Pinpoint the cell where the given text exists, returning its [x, y] midpoint coordinate. 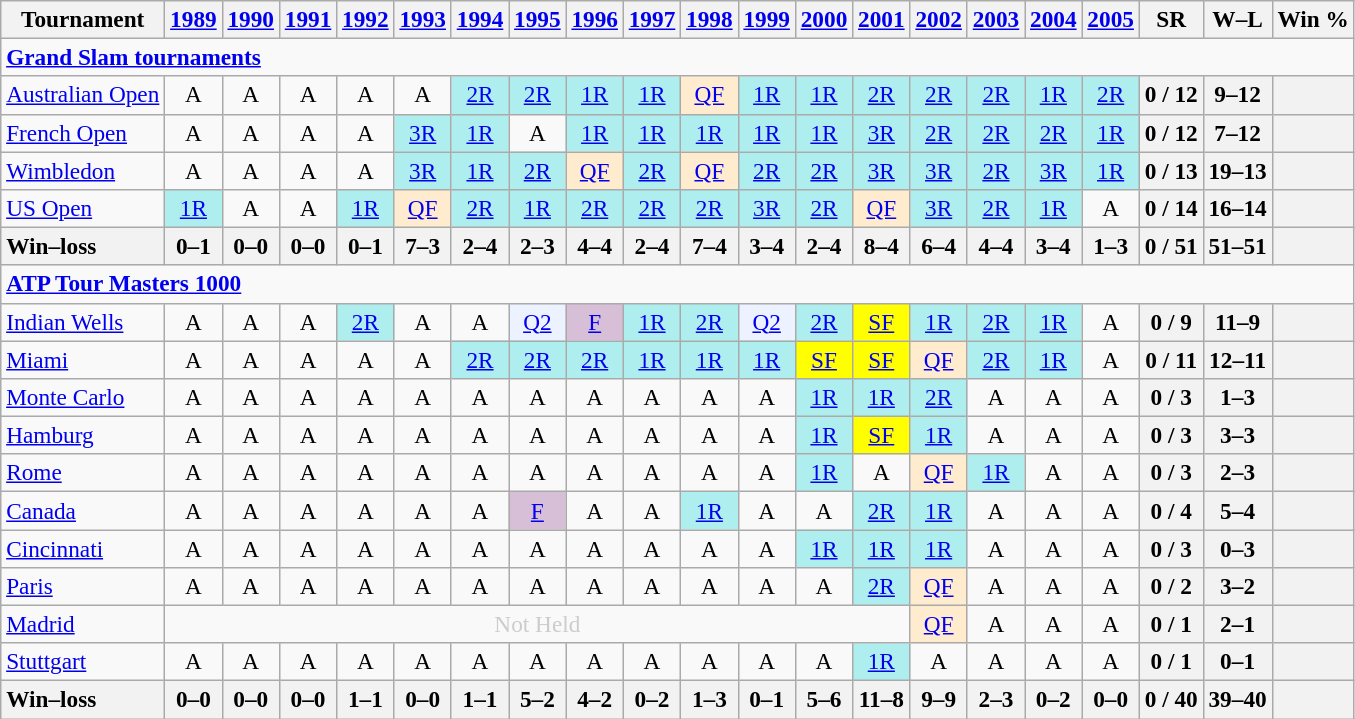
0–3 [1238, 548]
3–3 [1238, 435]
1997 [652, 19]
1991 [308, 19]
9–9 [938, 699]
Wimbledon [83, 170]
0 / 9 [1171, 322]
2002 [938, 19]
1998 [710, 19]
2004 [1054, 19]
12–11 [1238, 359]
5–4 [1238, 510]
0 / 11 [1171, 359]
Indian Wells [83, 322]
7–12 [1238, 133]
1999 [766, 19]
US Open [83, 208]
2003 [996, 19]
1992 [366, 19]
1994 [480, 19]
2001 [882, 19]
ATP Tour Masters 1000 [678, 284]
5–6 [824, 699]
Madrid [83, 624]
SR [1171, 19]
7–4 [710, 246]
0 / 13 [1171, 170]
Win % [1313, 19]
7–3 [422, 246]
8–4 [882, 246]
16–14 [1238, 208]
Stuttgart [83, 662]
11–8 [882, 699]
Tournament [83, 19]
0 / 4 [1171, 510]
1990 [250, 19]
Not Held [538, 624]
Grand Slam tournaments [678, 57]
1995 [538, 19]
2005 [1110, 19]
1989 [194, 19]
Paris [83, 586]
51–51 [1238, 246]
1996 [594, 19]
9–12 [1238, 95]
0 / 2 [1171, 586]
4–2 [594, 699]
1993 [422, 19]
11–9 [1238, 322]
Cincinnati [83, 548]
Hamburg [83, 435]
W–L [1238, 19]
Rome [83, 473]
39–40 [1238, 699]
19–13 [1238, 170]
0 / 51 [1171, 246]
0 / 40 [1171, 699]
French Open [83, 133]
Australian Open [83, 95]
Canada [83, 510]
5–2 [538, 699]
2–1 [1238, 624]
2000 [824, 19]
Monte Carlo [83, 397]
Miami [83, 359]
6–4 [938, 246]
3–2 [1238, 586]
0 / 14 [1171, 208]
